Capture the cell that displays the provided text and extract its [x, y] central coordinate. 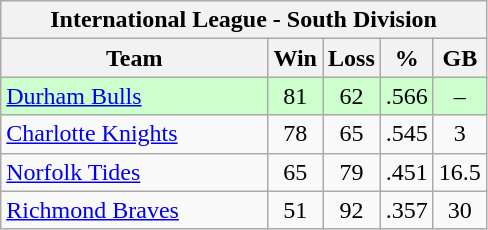
GB [460, 58]
Loss [351, 58]
.566 [406, 96]
92 [351, 210]
Norfolk Tides [134, 172]
16.5 [460, 172]
62 [351, 96]
79 [351, 172]
30 [460, 210]
Win [296, 58]
78 [296, 134]
51 [296, 210]
.357 [406, 210]
Richmond Braves [134, 210]
Team [134, 58]
Durham Bulls [134, 96]
– [460, 96]
Charlotte Knights [134, 134]
International League - South Division [244, 20]
.545 [406, 134]
.451 [406, 172]
% [406, 58]
81 [296, 96]
3 [460, 134]
